Provide the (X, Y) coordinate of the cell's center where the given text is located.  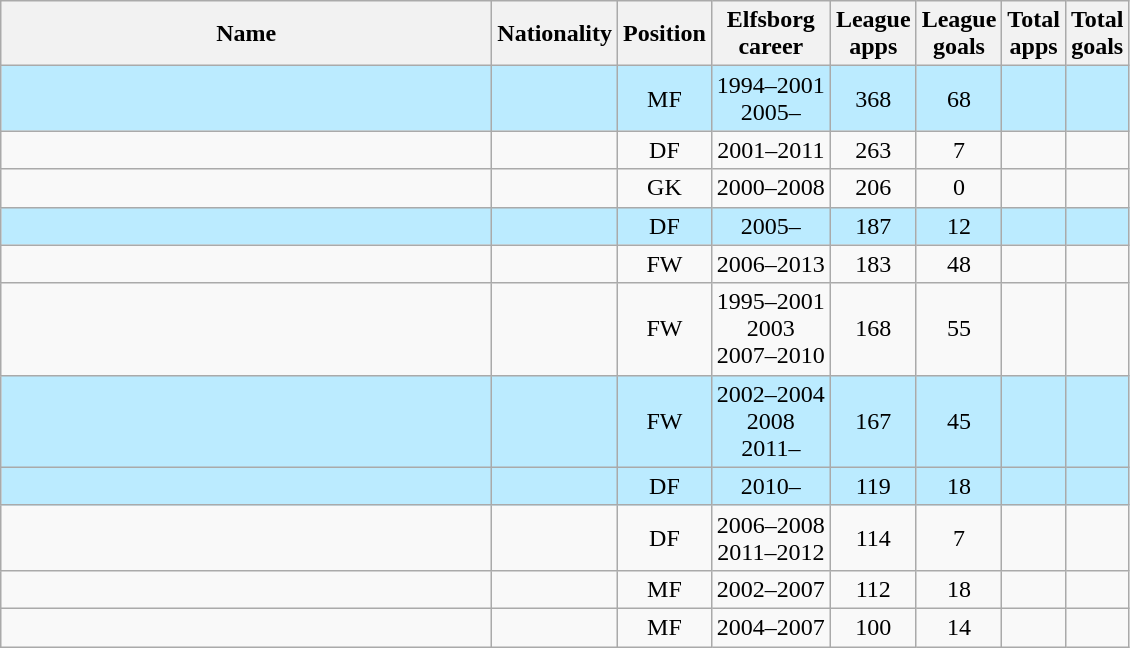
0 (959, 188)
187 (873, 226)
368 (873, 98)
1994–20012005– (770, 98)
Leaguegoals (959, 34)
Elfsborgcareer (770, 34)
55 (959, 329)
2000–2008 (770, 188)
100 (873, 627)
Leagueapps (873, 34)
48 (959, 264)
2001–2011 (770, 150)
206 (873, 188)
2006–2013 (770, 264)
Name (246, 34)
114 (873, 538)
112 (873, 589)
2002–2007 (770, 589)
Nationality (555, 34)
168 (873, 329)
119 (873, 486)
183 (873, 264)
2010– (770, 486)
Position (665, 34)
2002–200420082011– (770, 421)
Totalgoals (1097, 34)
GK (665, 188)
Totalapps (1034, 34)
1995–200120032007–2010 (770, 329)
68 (959, 98)
14 (959, 627)
12 (959, 226)
263 (873, 150)
45 (959, 421)
2004–2007 (770, 627)
2006–20082011–2012 (770, 538)
2005– (770, 226)
167 (873, 421)
